Output the [X, Y] coordinate of the center of the cell containing the given text.  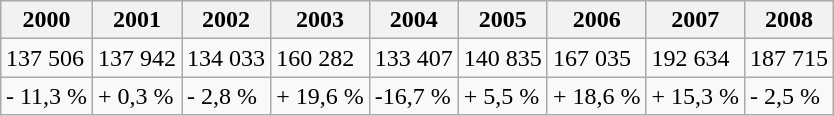
+ 15,3 % [696, 96]
2005 [502, 20]
137 506 [46, 58]
2000 [46, 20]
-16,7 % [414, 96]
- 11,3 % [46, 96]
+ 0,3 % [138, 96]
+ 19,6 % [320, 96]
137 942 [138, 58]
2007 [696, 20]
+ 5,5 % [502, 96]
+ 18,6 % [596, 96]
2001 [138, 20]
160 282 [320, 58]
140 835 [502, 58]
187 715 [790, 58]
2003 [320, 20]
134 033 [226, 58]
- 2,8 % [226, 96]
2002 [226, 20]
167 035 [596, 58]
133 407 [414, 58]
2004 [414, 20]
2008 [790, 20]
192 634 [696, 58]
2006 [596, 20]
- 2,5 % [790, 96]
